Find where the given text appears and provide that cell's center as (X, Y) coordinate. 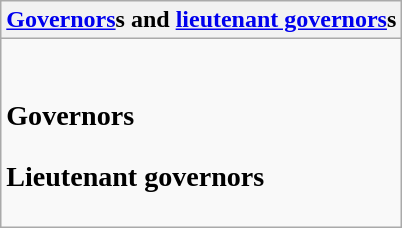
GovernorsLieutenant governors (202, 133)
Governorss and lieutenant governorss (202, 20)
